Pinpoint the cell where the given text exists, returning its [X, Y] midpoint coordinate. 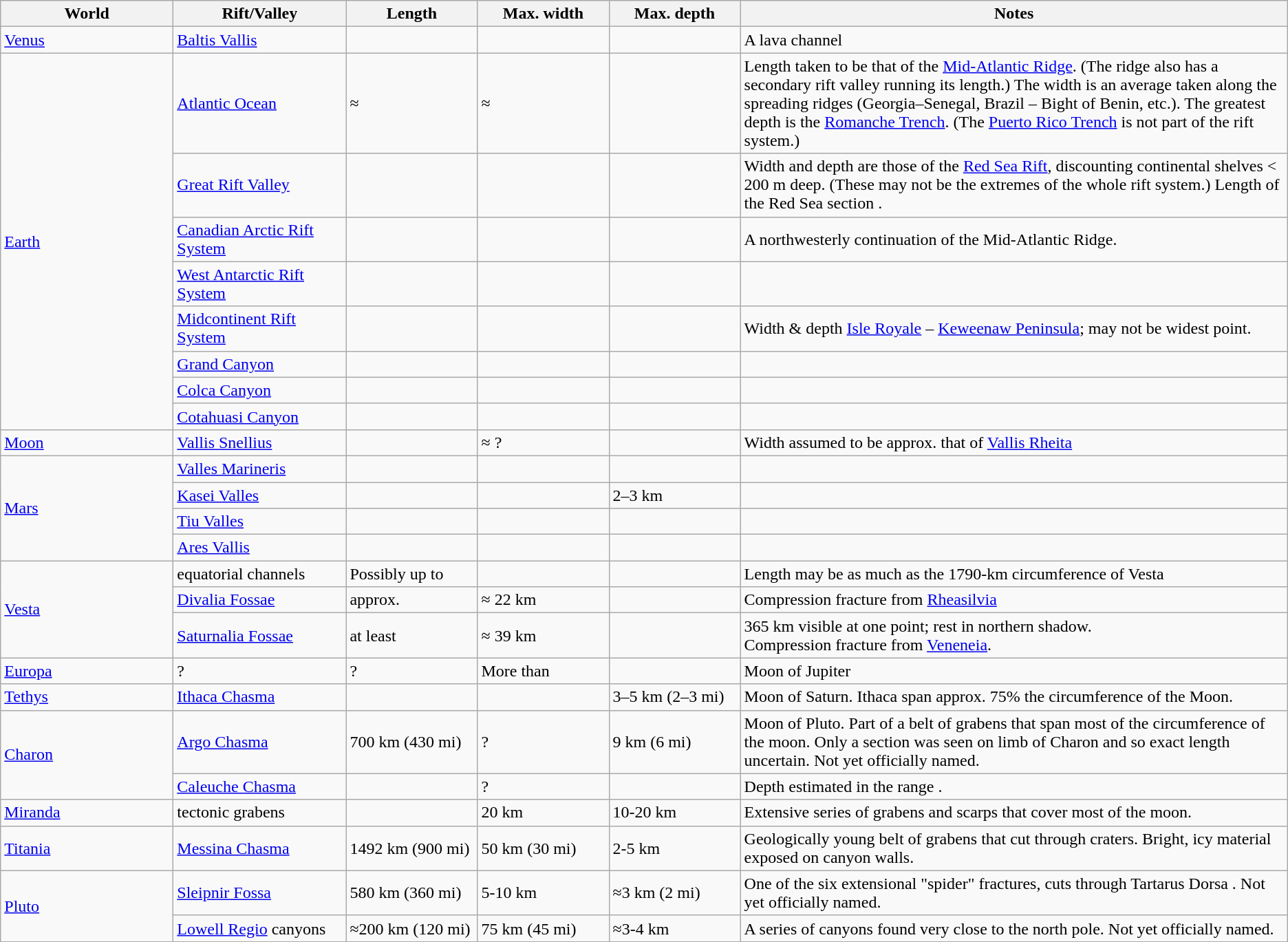
2–3 km [674, 495]
Pluto [87, 906]
Possibly up to [411, 574]
Grand Canyon [260, 364]
75 km (45 mi) [544, 928]
at least [411, 636]
Lowell Regio canyons [260, 928]
Notes [1014, 14]
≈ 39 km [544, 636]
10-20 km [674, 813]
Argo Chasma [260, 742]
Depth estimated in the range . [1014, 786]
50 km (30 mi) [544, 848]
Miranda [87, 813]
≈3-4 km [674, 928]
≈200 km (120 mi) [411, 928]
Divalia Fossae [260, 600]
Valles Marineris [260, 469]
≈ ? [544, 442]
Earth [87, 242]
One of the six extensional "spider" fractures, cuts through Tartarus Dorsa . Not yet officially named. [1014, 893]
tectonic grabens [260, 813]
Extensive series of grabens and scarps that cover most of the moon. [1014, 813]
Europa [87, 671]
Max. depth [674, 14]
Geologically young belt of grabens that cut through craters. Bright, icy material exposed on canyon walls. [1014, 848]
Cotahuasi Canyon [260, 416]
West Antarctic Rift System [260, 283]
Max. width [544, 14]
Messina Chasma [260, 848]
A lava channel [1014, 40]
Vesta [87, 610]
Colca Canyon [260, 390]
More than [544, 671]
Ares Vallis [260, 548]
2-5 km [674, 848]
Caleuche Chasma [260, 786]
Moon [87, 442]
Titania [87, 848]
Vallis Snellius [260, 442]
Length may be as much as the 1790-km circumference of Vesta [1014, 574]
580 km (360 mi) [411, 893]
Midcontinent Rift System [260, 329]
Width & depth Isle Royale – Keweenaw Peninsula; may not be widest point. [1014, 329]
Saturnalia Fossae [260, 636]
approx. [411, 600]
Mars [87, 508]
Moon of Jupiter [1014, 671]
A series of canyons found very close to the north pole. Not yet officially named. [1014, 928]
Ithaca Chasma [260, 697]
Tiu Valles [260, 522]
1492 km (900 mi) [411, 848]
Canadian Arctic Rift System [260, 239]
365 km visible at one point; rest in northern shadow. Compression fracture from Veneneia. [1014, 636]
Rift/Valley [260, 14]
≈3 km (2 mi) [674, 893]
Width assumed to be approx. that of Vallis Rheita [1014, 442]
equatorial channels [260, 574]
Compression fracture from Rheasilvia [1014, 600]
Great Rift Valley [260, 185]
A northwesterly continuation of the Mid-Atlantic Ridge. [1014, 239]
20 km [544, 813]
3–5 km (2–3 mi) [674, 697]
Baltis Vallis [260, 40]
Venus [87, 40]
9 km (6 mi) [674, 742]
≈ 22 km [544, 600]
Tethys [87, 697]
Kasei Valles [260, 495]
Charon [87, 755]
Length [411, 14]
Moon of Saturn. Ithaca span approx. 75% the circumference of the Moon. [1014, 697]
5-10 km [544, 893]
Atlantic Ocean [260, 103]
700 km (430 mi) [411, 742]
World [87, 14]
Sleipnir Fossa [260, 893]
